Locate the cell with the specified text and output its (x, y) center coordinate. 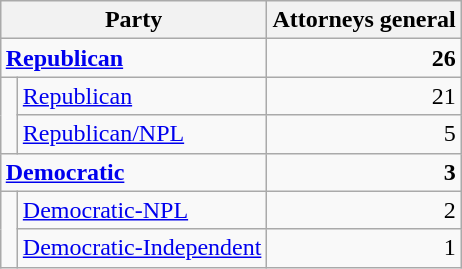
Democratic (134, 172)
1 (364, 248)
Republican/NPL (142, 134)
2 (364, 210)
21 (364, 96)
5 (364, 134)
Attorneys general (364, 20)
3 (364, 172)
26 (364, 58)
Democratic-Independent (142, 248)
Party (134, 20)
Democratic-NPL (142, 210)
